For the text-containing cell, return its midpoint in (X, Y) coordinate format. 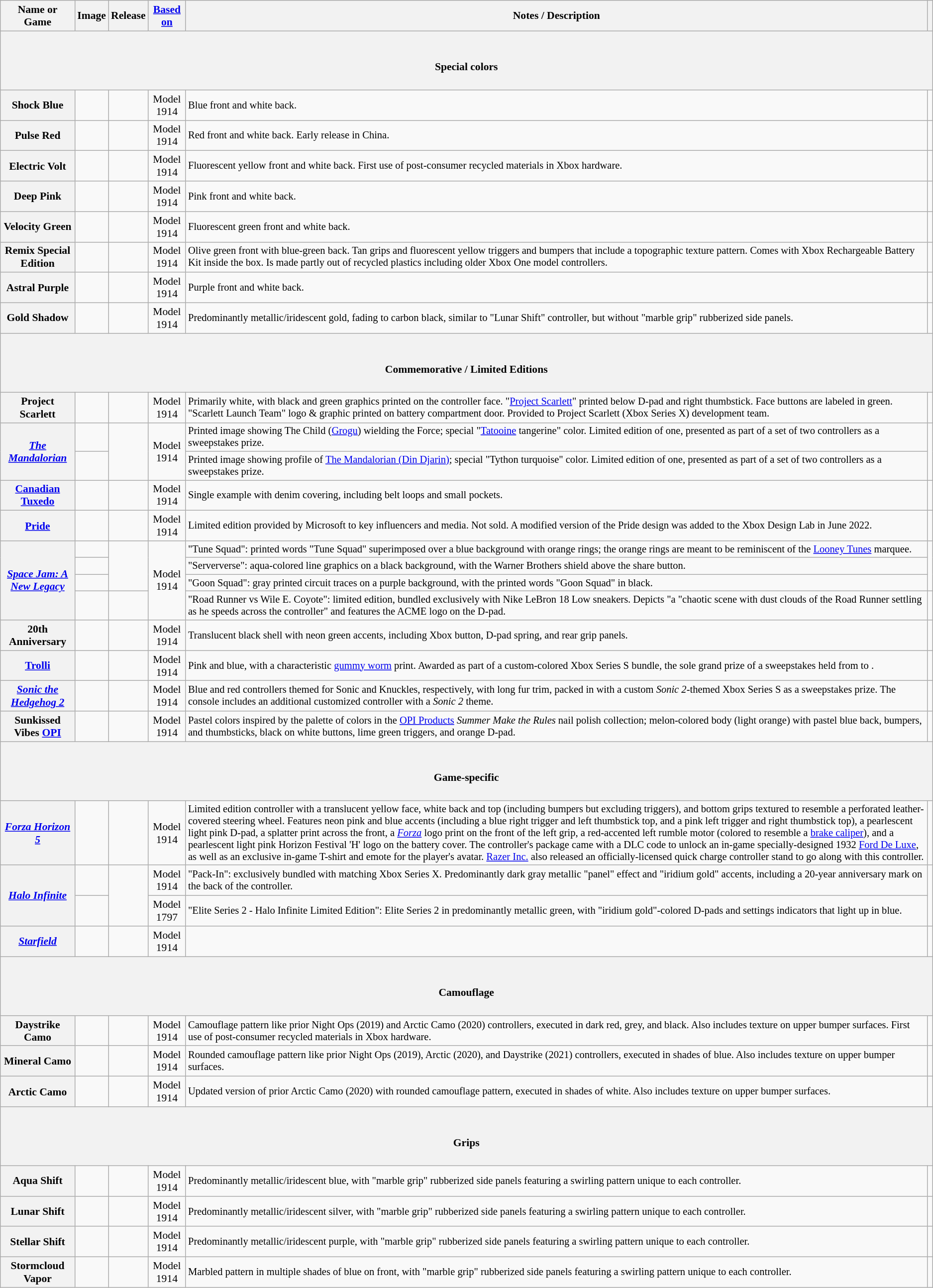
Stormcloud Vapor (38, 1272)
Image (92, 16)
Game-specific (467, 771)
Arctic Camo (38, 1092)
Pink front and white back. (556, 196)
Notes / Description (556, 16)
Sunkissed Vibes OPI (38, 727)
Predominantly metallic/iridescent blue, with "marble grip" rubberized side panels featuring a swirling pattern unique to each controller. (556, 1181)
Grips (467, 1137)
Predominantly metallic/iridescent silver, with "marble grip" rubberized side panels featuring a swirling pattern unique to each controller. (556, 1211)
Translucent black shell with neon green accents, including Xbox button, D-pad spring, and rear grip panels. (556, 635)
Based on (167, 16)
Deep Pink (38, 196)
Model 1797 (167, 911)
Space Jam: A New Legacy (38, 580)
Remix Special Edition (38, 257)
Pulse Red (38, 135)
Camouflage (467, 986)
Electric Volt (38, 166)
Project Scarlett (38, 407)
Aqua Shift (38, 1181)
Gold Shadow (38, 319)
Velocity Green (38, 227)
Pride (38, 526)
"Serververse": aqua-colored line graphics on a black background, with the Warner Brothers shield above the share button. (556, 566)
Fluorescent green front and white back. (556, 227)
Predominantly metallic/iridescent purple, with "marble grip" rubberized side panels featuring a swirling pattern unique to each controller. (556, 1242)
Shock Blue (38, 106)
Commemorative / Limited Editions (467, 363)
Forza Horizon 5 (38, 833)
The Mandalorian (38, 451)
Fluorescent yellow front and white back. First use of post-consumer recycled materials in Xbox hardware. (556, 166)
Astral Purple (38, 288)
Halo Infinite (38, 896)
Sonic the Hedgehog 2 (38, 696)
Purple front and white back. (556, 288)
Stellar Shift (38, 1242)
Canadian Tuxedo (38, 496)
Daystrike Camo (38, 1031)
Starfield (38, 942)
Name or Game (38, 16)
Single example with denim covering, including belt loops and small pockets. (556, 496)
Red front and white back. Early release in China. (556, 135)
Lunar Shift (38, 1211)
"Goon Squad": gray printed circuit traces on a purple background, with the printed words "Goon Squad" in black. (556, 583)
Release (128, 16)
Special colors (467, 61)
Trolli (38, 666)
Blue front and white back. (556, 106)
Mineral Camo (38, 1061)
20th Anniversary (38, 635)
